Scan for the cell matching the given text and deliver its [X, Y] coordinate at center. 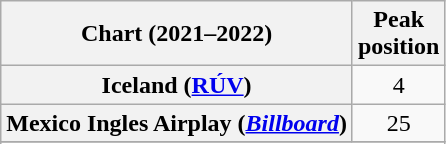
4 [398, 85]
Iceland (RÚV) [177, 85]
25 [398, 123]
Chart (2021–2022) [177, 34]
Peakposition [398, 34]
Mexico Ingles Airplay (Billboard) [177, 123]
